Locate the cell with the specified text and output its (X, Y) center coordinate. 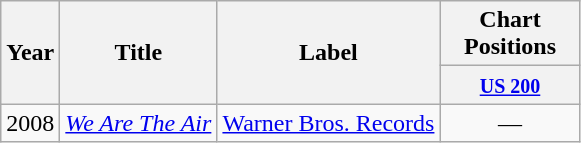
Title (138, 52)
Warner Bros. Records (328, 123)
US 200 (510, 85)
Chart Positions (510, 34)
Label (328, 52)
— (510, 123)
Year (30, 52)
We Are The Air (138, 123)
2008 (30, 123)
